Extract the [X, Y] coordinate from the center of the cell holding the provided text.  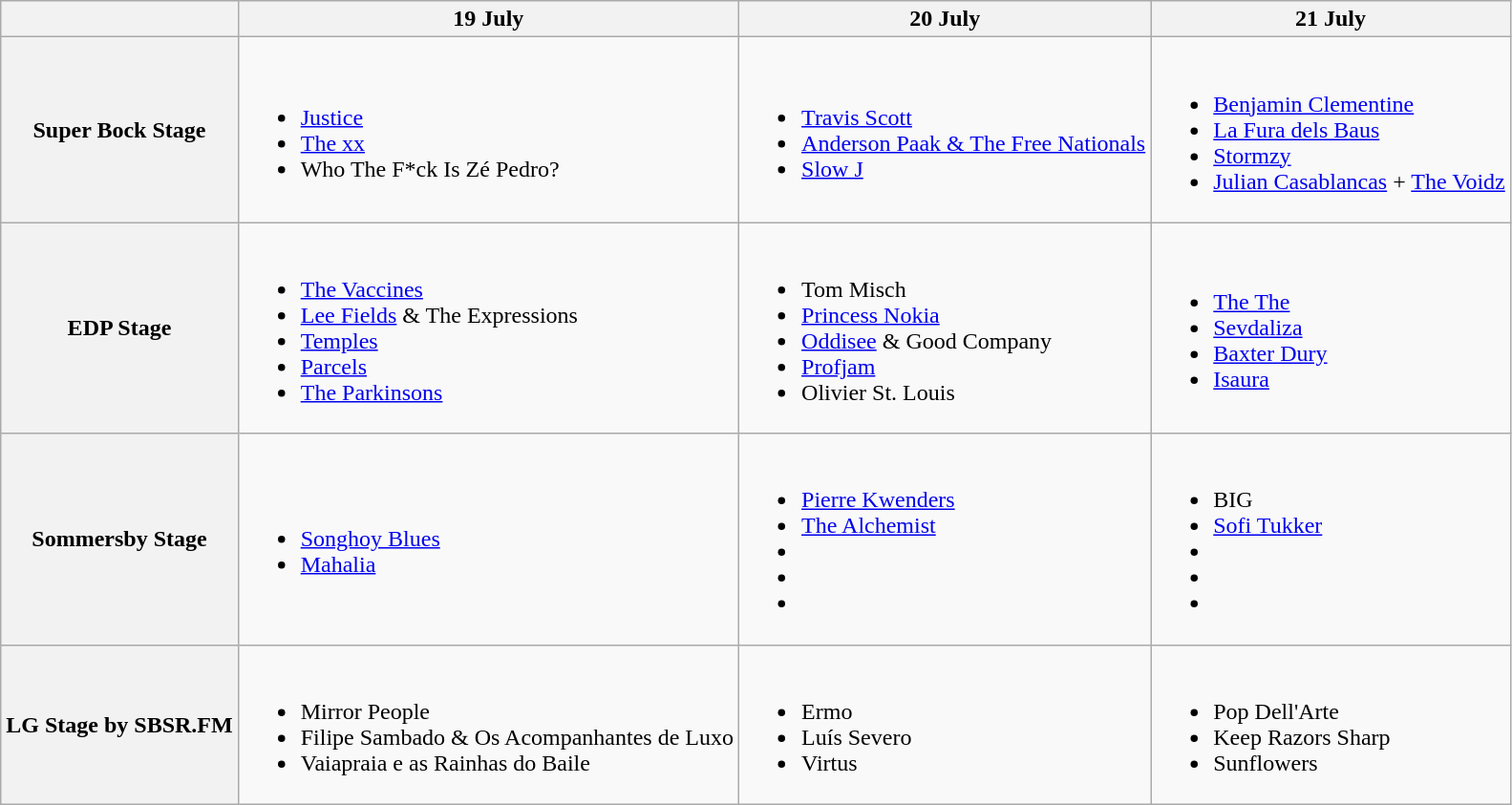
Benjamin ClementineLa Fura dels BausStormzyJulian Casablancas + The Voidz [1331, 130]
BIGSofi Tukker [1331, 539]
19 July [488, 19]
Songhoy BluesMahalia [488, 539]
The TheSevdalizaBaxter DuryIsaura [1331, 328]
Mirror PeopleFilipe Sambado & Os Acompanhantes de LuxoVaiapraia e as Rainhas do Baile [488, 724]
20 July [946, 19]
Sommersby Stage [119, 539]
JusticeThe xxWho The F*ck Is Zé Pedro? [488, 130]
21 July [1331, 19]
The VaccinesLee Fields & The ExpressionsTemplesParcelsThe Parkinsons [488, 328]
EDP Stage [119, 328]
Super Bock Stage [119, 130]
Pop Dell'ArteKeep Razors SharpSunflowers [1331, 724]
ErmoLuís SeveroVirtus [946, 724]
Pierre KwendersThe Alchemist [946, 539]
LG Stage by SBSR.FM [119, 724]
Travis ScottAnderson Paak & The Free NationalsSlow J [946, 130]
Tom MischPrincess NokiaOddisee & Good CompanyProfjamOlivier St. Louis [946, 328]
